Determine the (x, y) coordinate at the center of the cell enclosing the given text.  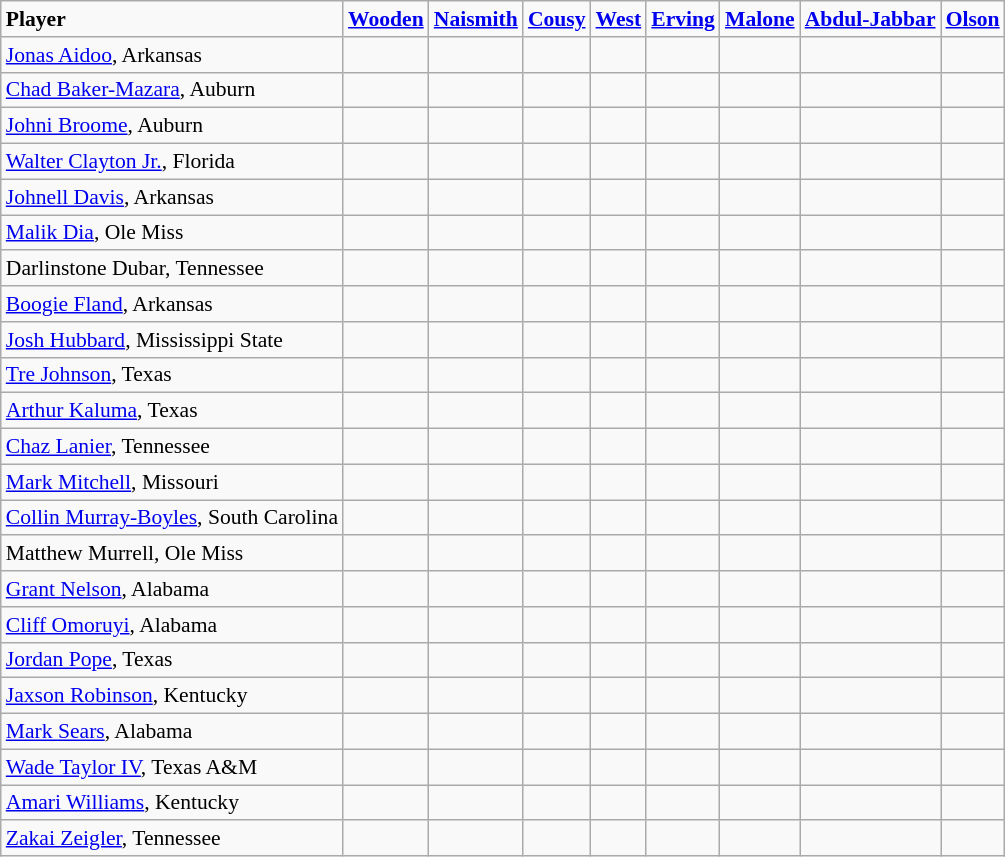
Olson (973, 19)
Zakai Zeigler, Tennessee (172, 839)
West (619, 19)
Josh Hubbard, Mississippi State (172, 340)
Mark Mitchell, Missouri (172, 482)
Collin Murray-Boyles, South Carolina (172, 518)
Amari Williams, Kentucky (172, 803)
Mark Sears, Alabama (172, 732)
Jonas Aidoo, Arkansas (172, 55)
Wade Taylor IV, Texas A&M (172, 767)
Naismith (476, 19)
Cousy (557, 19)
Malone (760, 19)
Chaz Lanier, Tennessee (172, 447)
Matthew Murrell, Ole Miss (172, 554)
Tre Johnson, Texas (172, 375)
Jaxson Robinson, Kentucky (172, 696)
Johni Broome, Auburn (172, 126)
Malik Dia, Ole Miss (172, 233)
Boogie Fland, Arkansas (172, 304)
Johnell Davis, Arkansas (172, 197)
Grant Nelson, Alabama (172, 589)
Walter Clayton Jr., Florida (172, 162)
Player (172, 19)
Chad Baker-Mazara, Auburn (172, 90)
Erving (683, 19)
Cliff Omoruyi, Alabama (172, 625)
Wooden (386, 19)
Arthur Kaluma, Texas (172, 411)
Jordan Pope, Texas (172, 660)
Abdul-Jabbar (870, 19)
Darlinstone Dubar, Tennessee (172, 269)
